Pinpoint the cell where the given text exists, returning its (X, Y) midpoint coordinate. 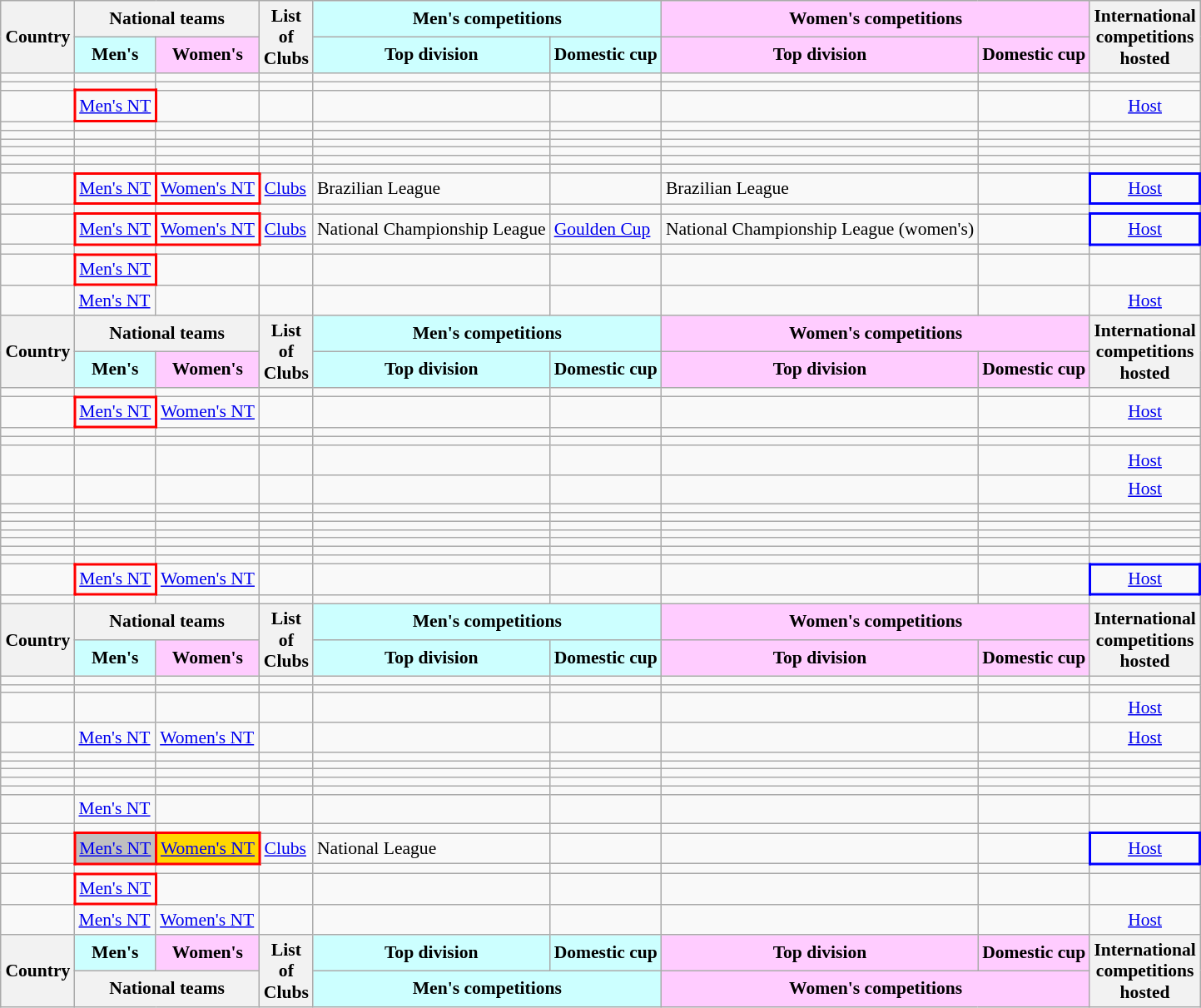
National League (431, 849)
Goulden Cup (606, 230)
National Championship League (women's) (820, 230)
National Championship League (431, 230)
